Scan for the cell matching the given text and deliver its (x, y) coordinate at center. 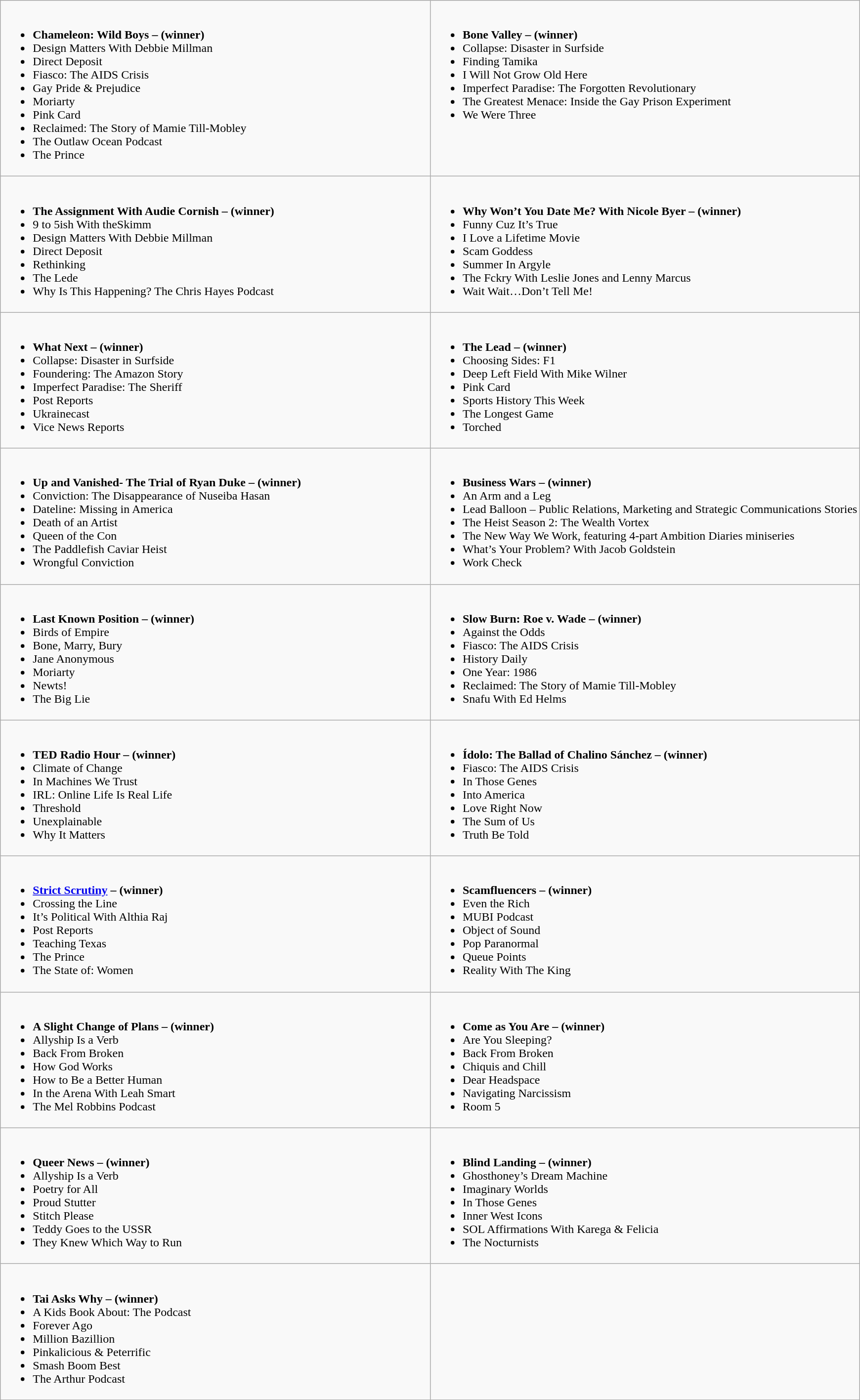
Ídolo: The Ballad of Chalino Sánchez – (winner)Fiasco: The AIDS CrisisIn Those GenesInto AmericaLove Right NowThe Sum of UsTruth Be Told (645, 788)
Strict Scrutiny – (winner)Crossing the LineIt’s Political With Althia RajPost ReportsTeaching TexasThe PrinceThe State of: Women (215, 924)
Last Known Position – (winner)Birds of EmpireBone, Marry, BuryJane AnonymousMoriartyNewts!The Big Lie (215, 652)
Come as You Are – (winner)Are You Sleeping?Back From BrokenChiquis and ChillDear HeadspaceNavigating NarcissismRoom 5 (645, 1060)
Blind Landing – (winner)Ghosthoney’s Dream MachineImaginary WorldsIn Those GenesInner West IconsSOL Affirmations With Karega & FeliciaThe Nocturnists (645, 1196)
The Lead – (winner)Choosing Sides: F1Deep Left Field With Mike WilnerPink CardSports History This WeekThe Longest GameTorched (645, 381)
Scamfluencers – (winner)Even the RichMUBI PodcastObject of SoundPop ParanormalQueue PointsReality With The King (645, 924)
TED Radio Hour – (winner)Climate of ChangeIn Machines We TrustIRL: Online Life Is Real LifeThresholdUnexplainableWhy It Matters (215, 788)
Queer News – (winner)Allyship Is a VerbPoetry for AllProud StutterStitch PleaseTeddy Goes to the USSRThey Knew Which Way to Run (215, 1196)
Tai Asks Why – (winner)A Kids Book About: The PodcastForever AgoMillion BazillionPinkalicious & PeterrificSmash Boom BestThe Arthur Podcast (215, 1331)
What Next – (winner)Collapse: Disaster in SurfsideFoundering: The Amazon StoryImperfect Paradise: The SheriffPost ReportsUkrainecastVice News Reports (215, 381)
